For the text-containing cell, return its midpoint in [x, y] coordinate format. 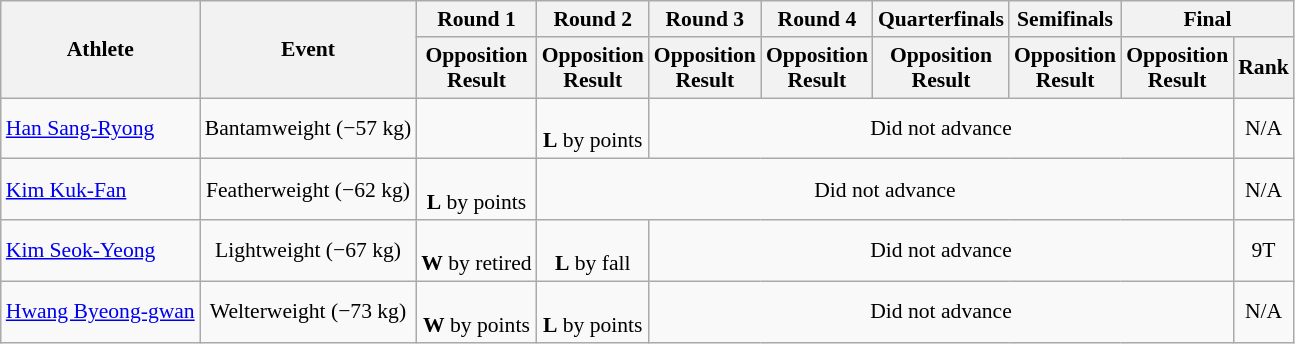
W by points [476, 312]
Lightweight (−67 kg) [308, 250]
Hwang Byeong-gwan [100, 312]
Event [308, 50]
L by fall [593, 250]
Bantamweight (−57 kg) [308, 128]
Kim Kuk-Fan [100, 190]
9T [1264, 250]
W by retired [476, 250]
Final [1208, 19]
Round 1 [476, 19]
Round 3 [705, 19]
Athlete [100, 50]
Round 2 [593, 19]
Rank [1264, 68]
Featherweight (−62 kg) [308, 190]
Round 4 [817, 19]
Semifinals [1065, 19]
Quarterfinals [941, 19]
Welterweight (−73 kg) [308, 312]
Kim Seok-Yeong [100, 250]
Han Sang-Ryong [100, 128]
